Pinpoint the cell where the given text exists, returning its (x, y) midpoint coordinate. 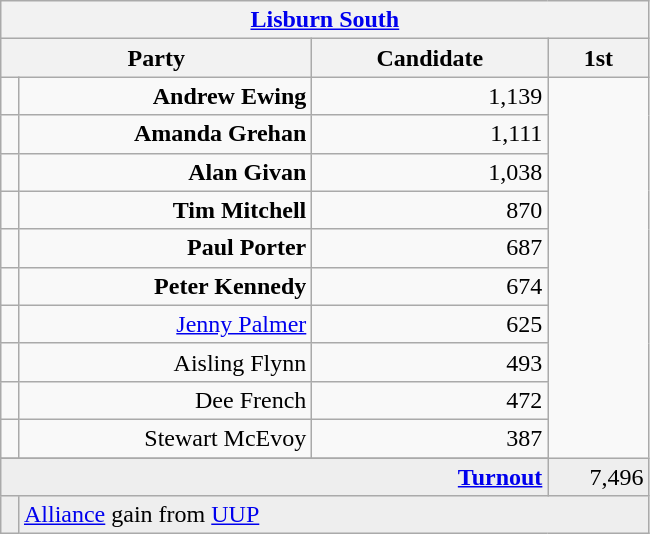
Party (156, 58)
387 (430, 438)
1,139 (430, 96)
Peter Kennedy (164, 286)
Alliance gain from UUP (333, 515)
1,038 (430, 172)
674 (430, 286)
Dee French (164, 400)
7,496 (598, 477)
1,111 (430, 134)
Turnout (274, 477)
687 (430, 248)
Jenny Palmer (164, 324)
Tim Mitchell (164, 210)
1st (598, 58)
Aisling Flynn (164, 362)
493 (430, 362)
870 (430, 210)
Paul Porter (164, 248)
472 (430, 400)
Stewart McEvoy (164, 438)
Andrew Ewing (164, 96)
Alan Givan (164, 172)
Lisburn South (325, 20)
Candidate (430, 58)
625 (430, 324)
Amanda Grehan (164, 134)
